Pinpoint the cell where the given text exists, returning its [x, y] midpoint coordinate. 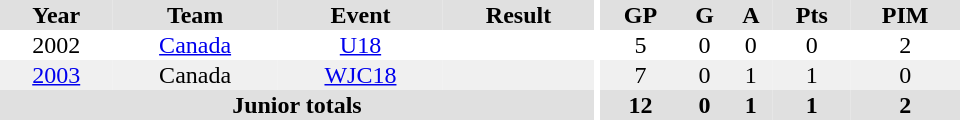
PIM [905, 15]
5 [640, 45]
A [750, 15]
WJC18 [360, 75]
2003 [56, 75]
U18 [360, 45]
12 [640, 105]
G [705, 15]
GP [640, 15]
7 [640, 75]
Junior totals [297, 105]
Team [194, 15]
Result [518, 15]
Event [360, 15]
2002 [56, 45]
Pts [812, 15]
Year [56, 15]
